For the text-containing cell, return its midpoint in [X, Y] coordinate format. 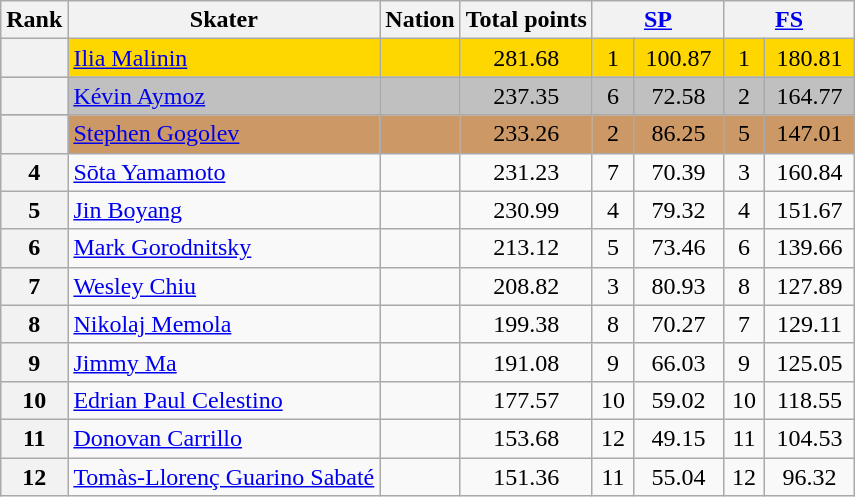
Skater [224, 20]
180.81 [809, 58]
151.67 [809, 210]
Kévin Aymoz [224, 96]
86.25 [678, 134]
Stephen Gogolev [224, 134]
127.89 [809, 286]
Donovan Carrillo [224, 438]
80.93 [678, 286]
139.66 [809, 248]
49.15 [678, 438]
230.99 [526, 210]
151.36 [526, 477]
Total points [526, 20]
Jin Boyang [224, 210]
Sōta Yamamoto [224, 172]
100.87 [678, 58]
59.02 [678, 400]
Edrian Paul Celestino [224, 400]
72.58 [678, 96]
104.53 [809, 438]
Ilia Malinin [224, 58]
Nation [420, 20]
208.82 [526, 286]
164.77 [809, 96]
SP [658, 20]
177.57 [526, 400]
Tomàs-Llorenç Guarino Sabaté [224, 477]
129.11 [809, 324]
199.38 [526, 324]
233.26 [526, 134]
66.03 [678, 362]
213.12 [526, 248]
Jimmy Ma [224, 362]
FS [790, 20]
281.68 [526, 58]
125.05 [809, 362]
79.32 [678, 210]
96.32 [809, 477]
237.35 [526, 96]
153.68 [526, 438]
Nikolaj Memola [224, 324]
Wesley Chiu [224, 286]
70.39 [678, 172]
55.04 [678, 477]
73.46 [678, 248]
118.55 [809, 400]
160.84 [809, 172]
Rank [34, 20]
231.23 [526, 172]
70.27 [678, 324]
147.01 [809, 134]
191.08 [526, 362]
Mark Gorodnitsky [224, 248]
